Return [x, y] of the center of cell containing provided text 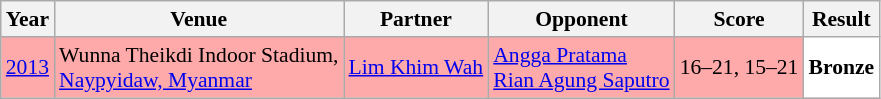
Result [841, 19]
Year [28, 19]
Opponent [581, 19]
2013 [28, 68]
Score [740, 19]
Bronze [841, 68]
Partner [416, 19]
Lim Khim Wah [416, 68]
Venue [198, 19]
Wunna Theikdi Indoor Stadium,Naypyidaw, Myanmar [198, 68]
Angga Pratama Rian Agung Saputro [581, 68]
16–21, 15–21 [740, 68]
